Scan for the cell matching the given text and deliver its [x, y] coordinate at center. 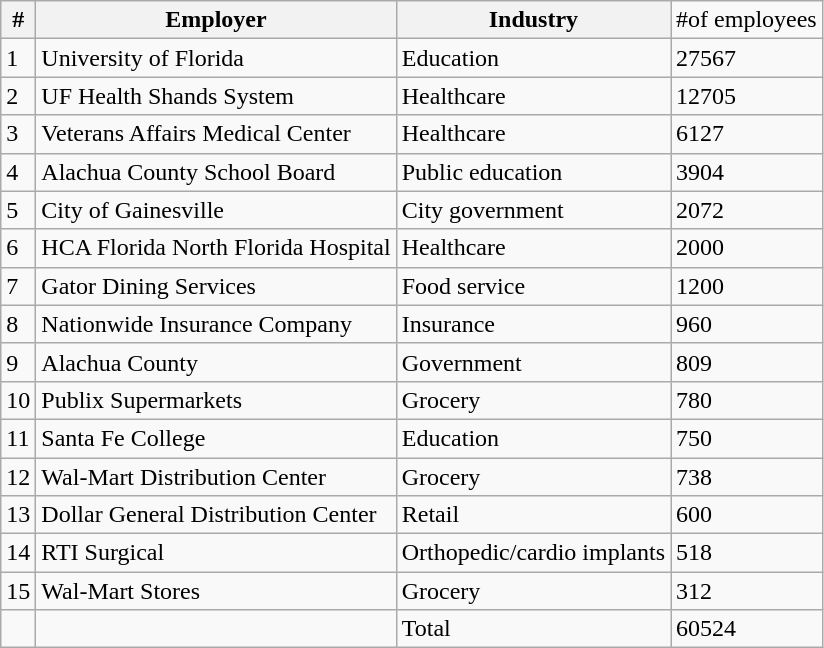
City of Gainesville [216, 210]
Santa Fe College [216, 438]
27567 [747, 58]
3904 [747, 172]
6127 [747, 134]
Total [533, 629]
UF Health Shands System [216, 96]
312 [747, 591]
2 [18, 96]
# [18, 20]
Alachua County [216, 362]
Food service [533, 286]
Retail [533, 515]
Orthopedic/cardio implants [533, 553]
Alachua County School Board [216, 172]
1 [18, 58]
Publix Supermarkets [216, 400]
12 [18, 477]
Wal-Mart Stores [216, 591]
9 [18, 362]
Nationwide Insurance Company [216, 324]
6 [18, 248]
4 [18, 172]
14 [18, 553]
Wal-Mart Distribution Center [216, 477]
Gator Dining Services [216, 286]
15 [18, 591]
750 [747, 438]
#of employees [747, 20]
780 [747, 400]
13 [18, 515]
738 [747, 477]
Industry [533, 20]
HCA Florida North Florida Hospital [216, 248]
60524 [747, 629]
Insurance [533, 324]
Employer [216, 20]
2000 [747, 248]
10 [18, 400]
City government [533, 210]
RTI Surgical [216, 553]
Government [533, 362]
8 [18, 324]
5 [18, 210]
Veterans Affairs Medical Center [216, 134]
12705 [747, 96]
Dollar General Distribution Center [216, 515]
960 [747, 324]
2072 [747, 210]
Public education [533, 172]
600 [747, 515]
University of Florida [216, 58]
1200 [747, 286]
11 [18, 438]
518 [747, 553]
7 [18, 286]
809 [747, 362]
3 [18, 134]
